Determine the (X, Y) coordinate at the center of the cell enclosing the given text.  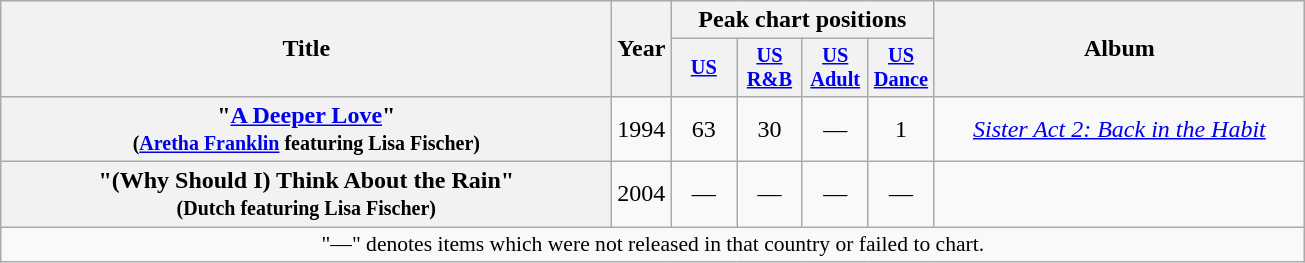
"(Why Should I) Think About the Rain"(Dutch featuring Lisa Fischer) (306, 194)
US (704, 68)
Album (1120, 49)
USR&B (770, 68)
"—" denotes items which were not released in that country or failed to chart. (653, 245)
2004 (642, 194)
USDance (901, 68)
Title (306, 49)
"A Deeper Love"(Aretha Franklin featuring Lisa Fischer) (306, 128)
Sister Act 2: Back in the Habit (1120, 128)
30 (770, 128)
1994 (642, 128)
63 (704, 128)
1 (901, 128)
Peak chart positions (802, 20)
USAdult (835, 68)
Year (642, 49)
